Provide the [X, Y] coordinate of the cell's center where the given text is located.  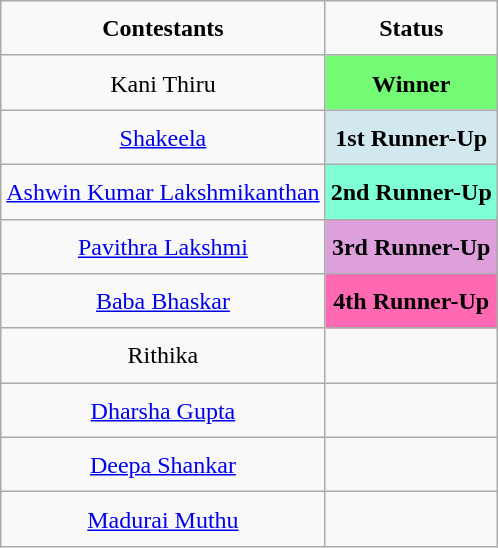
Status [411, 28]
1st Runner-Up [411, 138]
Baba Bhaskar [163, 302]
Madurai Muthu [163, 520]
Winner [411, 82]
Dharsha Gupta [163, 410]
Shakeela [163, 138]
3rd Runner-Up [411, 246]
Rithika [163, 356]
Deepa Shankar [163, 464]
Kani Thiru [163, 82]
Pavithra Lakshmi [163, 246]
Contestants [163, 28]
4th Runner-Up [411, 302]
2nd Runner-Up [411, 192]
Ashwin Kumar Lakshmikanthan [163, 192]
